Return [x, y] of the center of cell containing provided text 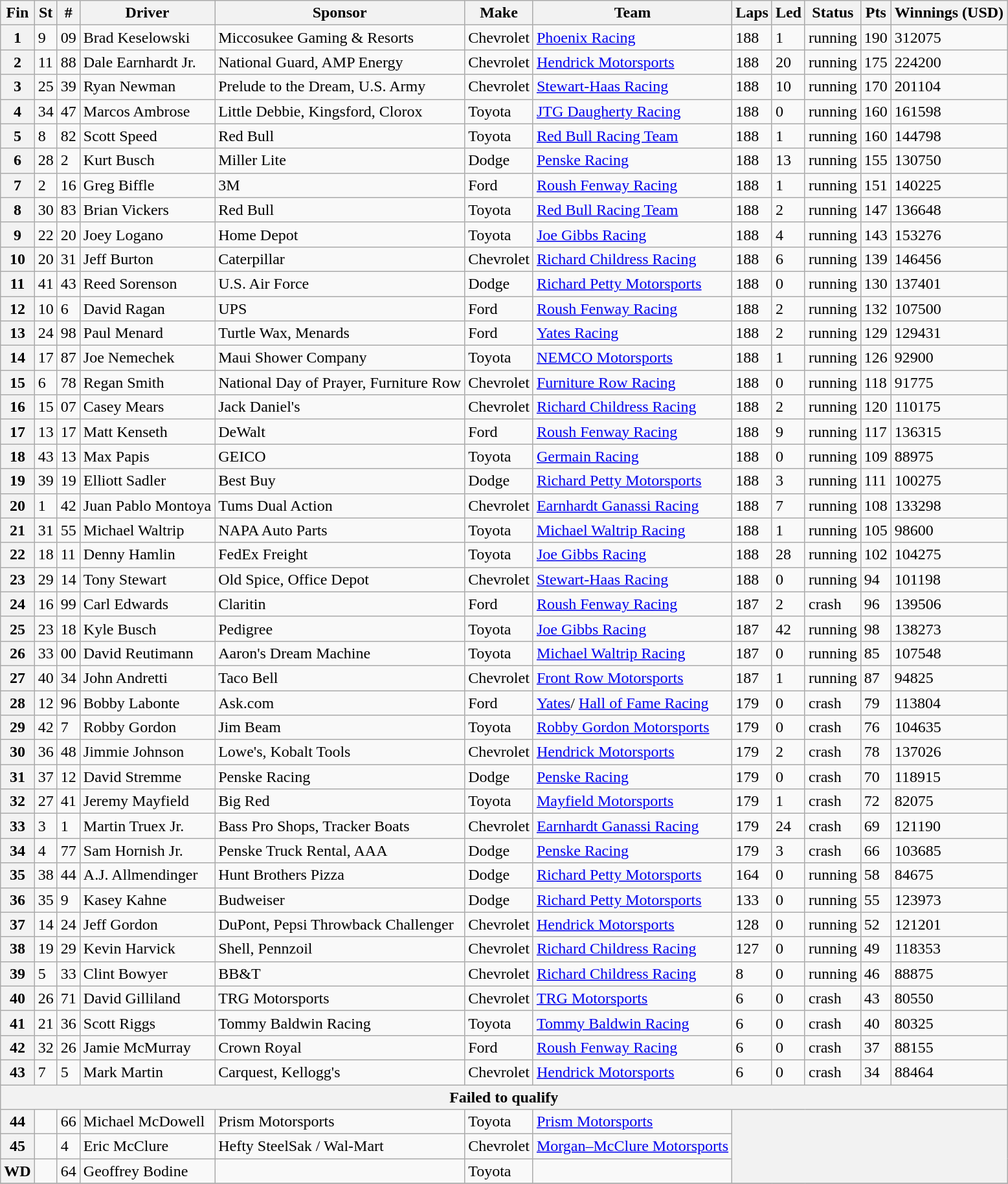
146456 [949, 259]
Robby Gordon [147, 728]
Paul Menard [147, 333]
NEMCO Motorsports [632, 358]
Team [632, 13]
83 [69, 210]
88975 [949, 456]
Pts [875, 13]
107548 [949, 653]
Bass Pro Shops, Tracker Boats [340, 826]
Big Red [340, 801]
80325 [949, 1023]
Brian Vickers [147, 210]
A.J. Allmendinger [147, 875]
201104 [949, 87]
Lowe's, Kobalt Tools [340, 752]
147 [875, 210]
Led [789, 13]
Best Buy [340, 481]
121201 [949, 924]
Home Depot [340, 234]
Greg Biffle [147, 185]
109 [875, 456]
79 [875, 702]
Turtle Wax, Menards [340, 333]
Juan Pablo Montoya [147, 506]
103685 [949, 851]
Furniture Row Racing [632, 383]
132 [875, 309]
Casey Mears [147, 407]
National Guard, AMP Energy [340, 62]
137401 [949, 284]
Geoffrey Bodine [147, 1171]
# [69, 13]
GEICO [340, 456]
46 [875, 974]
Kyle Busch [147, 629]
DeWalt [340, 432]
Jeremy Mayfield [147, 801]
121190 [949, 826]
Kasey Kahne [147, 900]
Mayfield Motorsports [632, 801]
76 [875, 728]
Little Debbie, Kingsford, Clorox [340, 111]
Mark Martin [147, 1072]
Carl Edwards [147, 604]
Laps [752, 13]
Elliott Sadler [147, 481]
92900 [949, 358]
127 [752, 949]
117 [875, 432]
Michael Waltrip [147, 530]
133 [752, 900]
126 [875, 358]
Scott Speed [147, 136]
64 [69, 1171]
Winnings (USD) [949, 13]
130 [875, 284]
52 [875, 924]
Robby Gordon Motorsports [632, 728]
139 [875, 259]
00 [69, 653]
Matt Kenseth [147, 432]
47 [69, 111]
Failed to qualify [504, 1097]
Bobby Labonte [147, 702]
Joe Nemechek [147, 358]
49 [875, 949]
312075 [949, 38]
94825 [949, 678]
175 [875, 62]
130750 [949, 161]
Miccosukee Gaming & Resorts [340, 38]
Ask.com [340, 702]
Taco Bell [340, 678]
69 [875, 826]
111 [875, 481]
Brad Keselowski [147, 38]
Denny Hamlin [147, 555]
WD [17, 1171]
Pedigree [340, 629]
Prelude to the Dream, U.S. Army [340, 87]
Yates/ Hall of Fame Racing [632, 702]
Hefty SteelSak / Wal-Mart [340, 1146]
105 [875, 530]
Jeff Burton [147, 259]
88 [69, 62]
Jack Daniel's [340, 407]
110175 [949, 407]
Sam Hornish Jr. [147, 851]
129431 [949, 333]
84675 [949, 875]
Tums Dual Action [340, 506]
48 [69, 752]
Joey Logano [147, 234]
Aaron's Dream Machine [340, 653]
NAPA Auto Parts [340, 530]
Caterpillar [340, 259]
Martin Truex Jr. [147, 826]
Clint Bowyer [147, 974]
Maui Shower Company [340, 358]
153276 [949, 234]
Old Spice, Office Depot [340, 579]
85 [875, 653]
164 [752, 875]
DuPont, Pepsi Throwback Challenger [340, 924]
80550 [949, 998]
190 [875, 38]
3M [340, 185]
91775 [949, 383]
Front Row Motorsports [632, 678]
45 [17, 1146]
Sponsor [340, 13]
09 [69, 38]
Morgan–McClure Motorsports [632, 1146]
151 [875, 185]
102 [875, 555]
Driver [147, 13]
71 [69, 998]
Eric McClure [147, 1146]
National Day of Prayer, Furniture Row [340, 383]
155 [875, 161]
Penske Truck Rental, AAA [340, 851]
Hunt Brothers Pizza [340, 875]
Claritin [340, 604]
100275 [949, 481]
138273 [949, 629]
129 [875, 333]
98600 [949, 530]
Max Papis [147, 456]
JTG Daugherty Racing [632, 111]
Michael McDowell [147, 1122]
104275 [949, 555]
David Ragan [147, 309]
72 [875, 801]
David Reutimann [147, 653]
94 [875, 579]
UPS [340, 309]
Status [833, 13]
Ryan Newman [147, 87]
133298 [949, 506]
Germain Racing [632, 456]
David Stremme [147, 777]
118915 [949, 777]
Kevin Harvick [147, 949]
104635 [949, 728]
136315 [949, 432]
Jimmie Johnson [147, 752]
Marcos Ambrose [147, 111]
Jim Beam [340, 728]
88875 [949, 974]
144798 [949, 136]
99 [69, 604]
Miller Lite [340, 161]
118353 [949, 949]
113804 [949, 702]
108 [875, 506]
58 [875, 875]
224200 [949, 62]
101198 [949, 579]
John Andretti [147, 678]
70 [875, 777]
Fin [17, 13]
120 [875, 407]
143 [875, 234]
Yates Racing [632, 333]
Crown Royal [340, 1047]
140225 [949, 185]
St [45, 13]
77 [69, 851]
Scott Riggs [147, 1023]
Reed Sorenson [147, 284]
136648 [949, 210]
161598 [949, 111]
Make [499, 13]
Kurt Busch [147, 161]
123973 [949, 900]
Phoenix Racing [632, 38]
128 [752, 924]
139506 [949, 604]
88155 [949, 1047]
U.S. Air Force [340, 284]
88464 [949, 1072]
137026 [949, 752]
Dale Earnhardt Jr. [147, 62]
BB&T [340, 974]
Carquest, Kellogg's [340, 1072]
170 [875, 87]
07 [69, 407]
David Gilliland [147, 998]
118 [875, 383]
Tony Stewart [147, 579]
Budweiser [340, 900]
107500 [949, 309]
Shell, Pennzoil [340, 949]
Jamie McMurray [147, 1047]
Regan Smith [147, 383]
FedEx Freight [340, 555]
Jeff Gordon [147, 924]
82 [69, 136]
82075 [949, 801]
